Pinpoint the cell where the given text exists, returning its [x, y] midpoint coordinate. 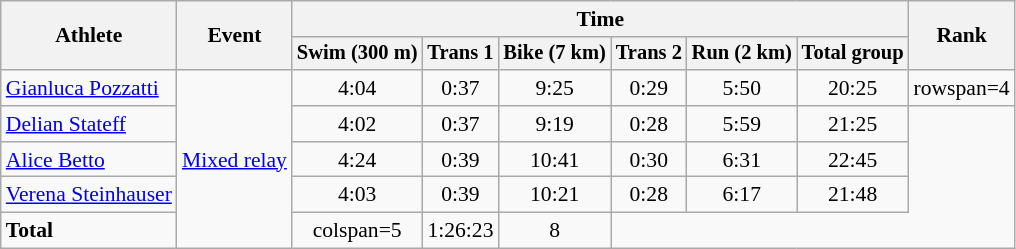
8 [555, 231]
0:30 [649, 160]
4:24 [357, 160]
6:31 [742, 160]
Total [89, 231]
Swim (300 m) [357, 54]
Mixed relay [234, 159]
21:48 [853, 195]
Trans 1 [460, 54]
4:03 [357, 195]
4:04 [357, 88]
10:41 [555, 160]
Athlete [89, 36]
Verena Steinhauser [89, 195]
21:25 [853, 124]
10:21 [555, 195]
Trans 2 [649, 54]
Gianluca Pozzatti [89, 88]
Delian Stateff [89, 124]
rowspan=4 [961, 88]
Bike (7 km) [555, 54]
6:17 [742, 195]
Total group [853, 54]
Event [234, 36]
0:29 [649, 88]
20:25 [853, 88]
colspan=5 [357, 231]
5:59 [742, 124]
4:02 [357, 124]
9:19 [555, 124]
9:25 [555, 88]
22:45 [853, 160]
1:26:23 [460, 231]
Alice Betto [89, 160]
Rank [961, 36]
Time [600, 19]
5:50 [742, 88]
Run (2 km) [742, 54]
